Identify which cell holds the provided text, then report its (X, Y) central coordinate. 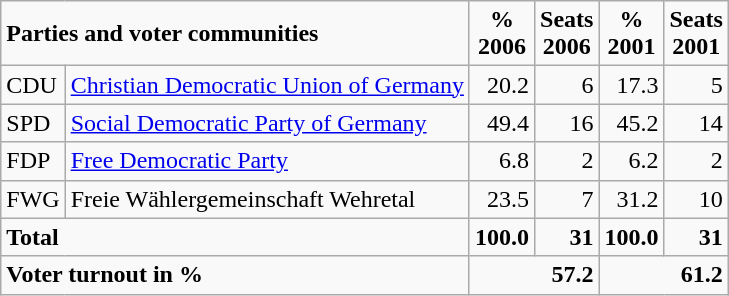
FWG (33, 199)
%2006 (502, 34)
Christian Democratic Union of Germany (267, 85)
49.4 (502, 123)
Freie Wählergemeinschaft Wehretal (267, 199)
Seats2006 (567, 34)
20.2 (502, 85)
23.5 (502, 199)
CDU (33, 85)
Parties and voter communities (236, 34)
17.3 (632, 85)
5 (696, 85)
SPD (33, 123)
Social Democratic Party of Germany (267, 123)
45.2 (632, 123)
10 (696, 199)
%2001 (632, 34)
FDP (33, 161)
6.8 (502, 161)
14 (696, 123)
6 (567, 85)
Voter turnout in % (236, 275)
31.2 (632, 199)
61.2 (664, 275)
Free Democratic Party (267, 161)
Total (236, 237)
57.2 (534, 275)
Seats2001 (696, 34)
7 (567, 199)
6.2 (632, 161)
16 (567, 123)
